Detect which cell encompasses the target text, then output its [x, y] center coordinate. 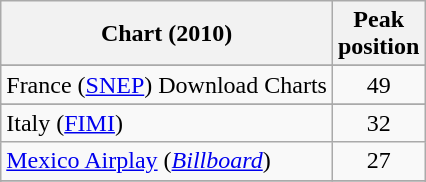
32 [378, 123]
France (SNEP) Download Charts [167, 85]
Italy (FIMI) [167, 123]
27 [378, 161]
Chart (2010) [167, 34]
49 [378, 85]
Mexico Airplay (Billboard) [167, 161]
Peakposition [378, 34]
